Return [X, Y] of the center of cell containing provided text 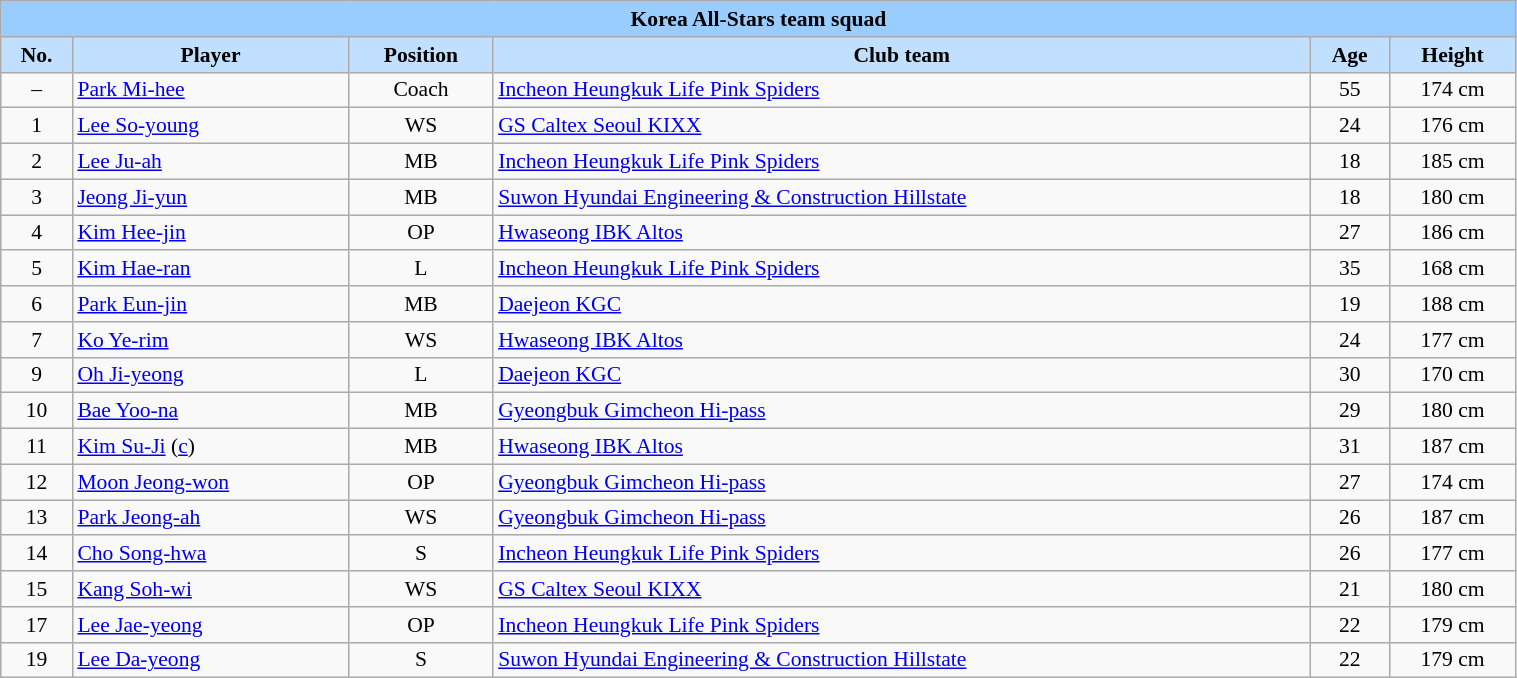
9 [37, 375]
Oh Ji-yeong [210, 375]
12 [37, 482]
55 [1350, 90]
Korea All-Stars team squad [758, 19]
Player [210, 55]
11 [37, 447]
Lee Jae-yeong [210, 625]
168 cm [1452, 269]
17 [37, 625]
176 cm [1452, 126]
Height [1452, 55]
Lee Da-yeong [210, 660]
No. [37, 55]
Bae Yoo-na [210, 411]
21 [1350, 589]
Ko Ye-rim [210, 340]
Park Jeong-ah [210, 518]
Coach [421, 90]
6 [37, 304]
7 [37, 340]
Kang Soh-wi [210, 589]
5 [37, 269]
3 [37, 197]
35 [1350, 269]
1 [37, 126]
Park Mi-hee [210, 90]
Club team [902, 55]
Kim Hae-ran [210, 269]
185 cm [1452, 162]
Lee So-young [210, 126]
2 [37, 162]
Position [421, 55]
31 [1350, 447]
15 [37, 589]
Moon Jeong-won [210, 482]
186 cm [1452, 233]
Jeong Ji-yun [210, 197]
13 [37, 518]
29 [1350, 411]
10 [37, 411]
Age [1350, 55]
Park Eun-jin [210, 304]
Kim Hee-jin [210, 233]
170 cm [1452, 375]
188 cm [1452, 304]
30 [1350, 375]
Cho Song-hwa [210, 554]
Lee Ju-ah [210, 162]
4 [37, 233]
Kim Su-Ji (c) [210, 447]
14 [37, 554]
– [37, 90]
